Return the [X, Y] coordinate for the center point of the cell that contains the specified text.  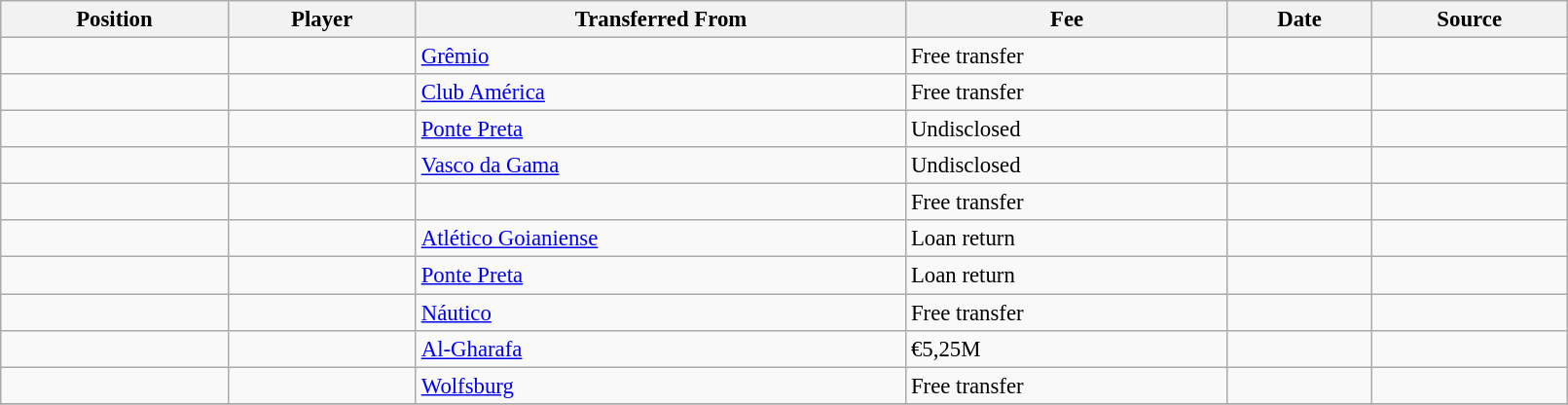
Player [321, 19]
Position [115, 19]
Club América [660, 92]
Al-Gharafa [660, 349]
Date [1298, 19]
Transferred From [660, 19]
Wolfsburg [660, 386]
Atlético Goianiense [660, 239]
Source [1470, 19]
Vasco da Gama [660, 166]
Náutico [660, 313]
Fee [1067, 19]
Grêmio [660, 56]
€5,25M [1067, 349]
